Scan for the cell matching the given text and deliver its [X, Y] coordinate at center. 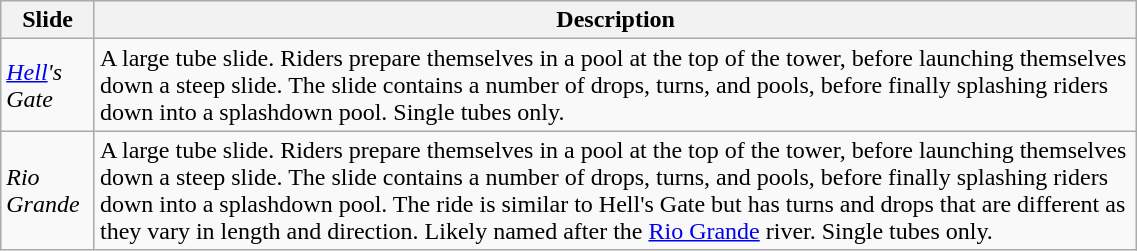
Slide [48, 20]
Description [615, 20]
Rio Grande [48, 190]
Hell's Gate [48, 85]
